Return (X, Y) of the center of cell containing provided text 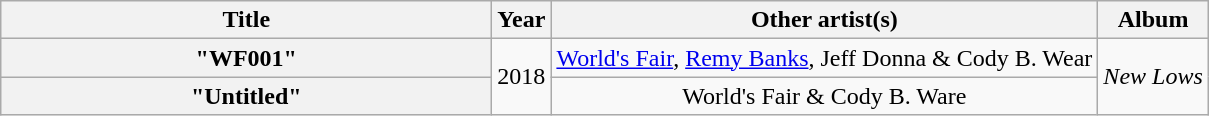
2018 (522, 77)
Other artist(s) (824, 20)
Title (246, 20)
"Untitled" (246, 96)
World's Fair & Cody B. Ware (824, 96)
World's Fair, Remy Banks, Jeff Donna & Cody B. Wear (824, 58)
"WF001" (246, 58)
Album (1153, 20)
Year (522, 20)
New Lows (1153, 77)
